Return the (x, y) coordinate for the center point of the cell that contains the specified text.  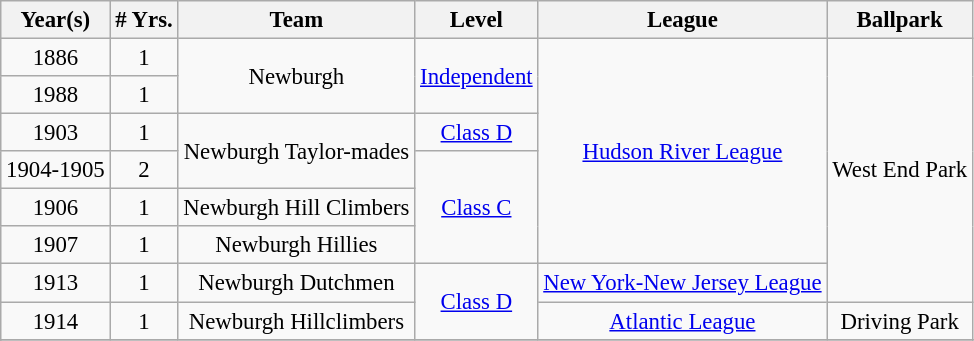
Newburgh Hillclimbers (296, 321)
League (682, 20)
Newburgh Dutchmen (296, 283)
1886 (56, 58)
Driving Park (900, 321)
Team (296, 20)
Level (476, 20)
West End Park (900, 170)
Newburgh Taylor-mades (296, 152)
2 (144, 170)
1904-1905 (56, 170)
Year(s) (56, 20)
Atlantic League (682, 321)
1913 (56, 283)
# Yrs. (144, 20)
1988 (56, 95)
Class C (476, 208)
Newburgh Hill Climbers (296, 208)
Hudson River League (682, 152)
Newburgh (296, 76)
Newburgh Hillies (296, 245)
1914 (56, 321)
1907 (56, 245)
Ballpark (900, 20)
New York-New Jersey League (682, 283)
Independent (476, 76)
1906 (56, 208)
1903 (56, 133)
